Locate the cell with the specified text and output its (x, y) center coordinate. 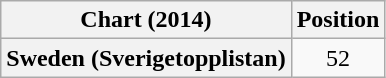
Sweden (Sverigetopplistan) (146, 58)
52 (338, 58)
Position (338, 20)
Chart (2014) (146, 20)
